Return (x, y) of the center of cell containing provided text 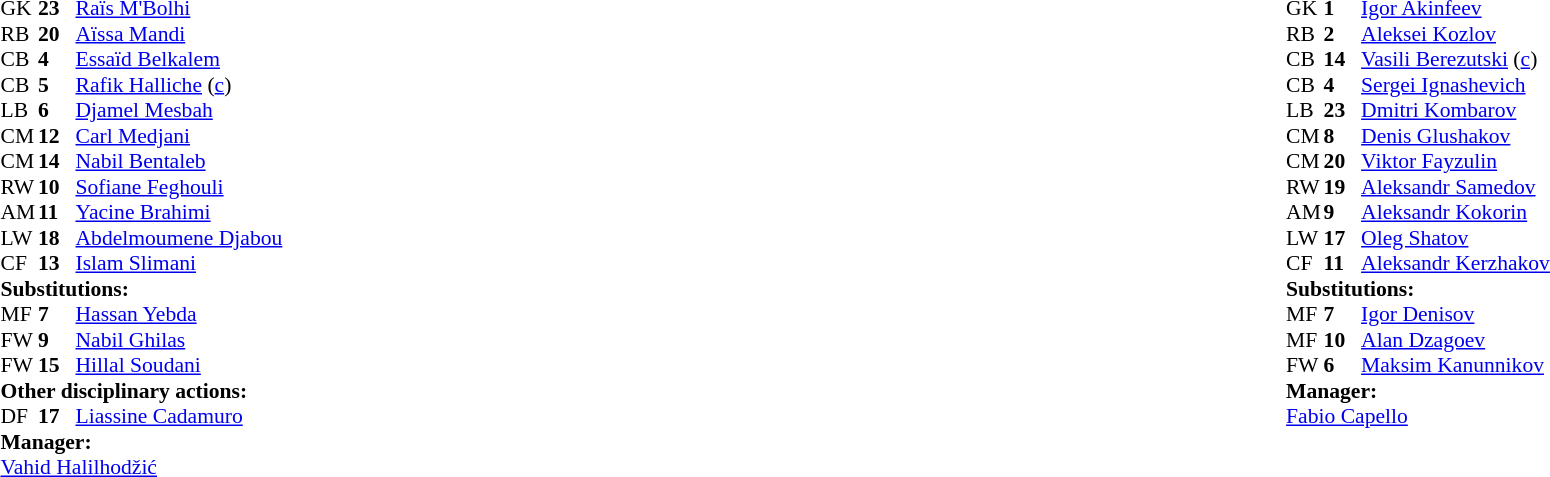
Aïssa Mandi (180, 34)
2 (1343, 34)
Fabio Capello (1418, 417)
Aleksandr Samedov (1456, 187)
Hillal Soudani (180, 365)
Viktor Fayzulin (1456, 161)
Hassan Yebda (180, 315)
5 (57, 85)
18 (57, 238)
Abdelmoumene Djabou (180, 238)
Denis Glushakov (1456, 136)
19 (1343, 187)
Vasili Berezutski (c) (1456, 59)
Aleksandr Kerzhakov (1456, 263)
Alan Dzagoev (1456, 340)
DF (19, 417)
Djamel Mesbah (180, 111)
Sofiane Feghouli (180, 187)
Sergei Ignashevich (1456, 85)
Igor Denisov (1456, 315)
Aleksei Kozlov (1456, 34)
Islam Slimani (180, 263)
Maksim Kanunnikov (1456, 365)
15 (57, 365)
Dmitri Kombarov (1456, 111)
8 (1343, 136)
Rafik Halliche (c) (180, 85)
23 (1343, 111)
Carl Medjani (180, 136)
Liassine Cadamuro (180, 417)
13 (57, 263)
Aleksandr Kokorin (1456, 213)
Essaïd Belkalem (180, 59)
Yacine Brahimi (180, 213)
12 (57, 136)
Oleg Shatov (1456, 238)
Other disciplinary actions: (141, 391)
Nabil Bentaleb (180, 161)
Nabil Ghilas (180, 340)
